Identify which cell holds the provided text, then report its [X, Y] central coordinate. 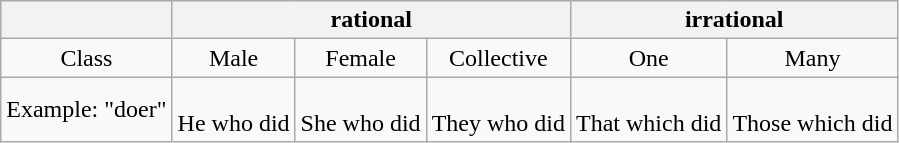
Class [86, 58]
That which did [649, 110]
Collective [498, 58]
Female [360, 58]
He who did [234, 110]
Many [812, 58]
They who did [498, 110]
She who did [360, 110]
irrational [734, 20]
One [649, 58]
Example: "doer" [86, 110]
Male [234, 58]
Those which did [812, 110]
rational [371, 20]
